Extract the [X, Y] coordinate from the center of the cell holding the provided text.  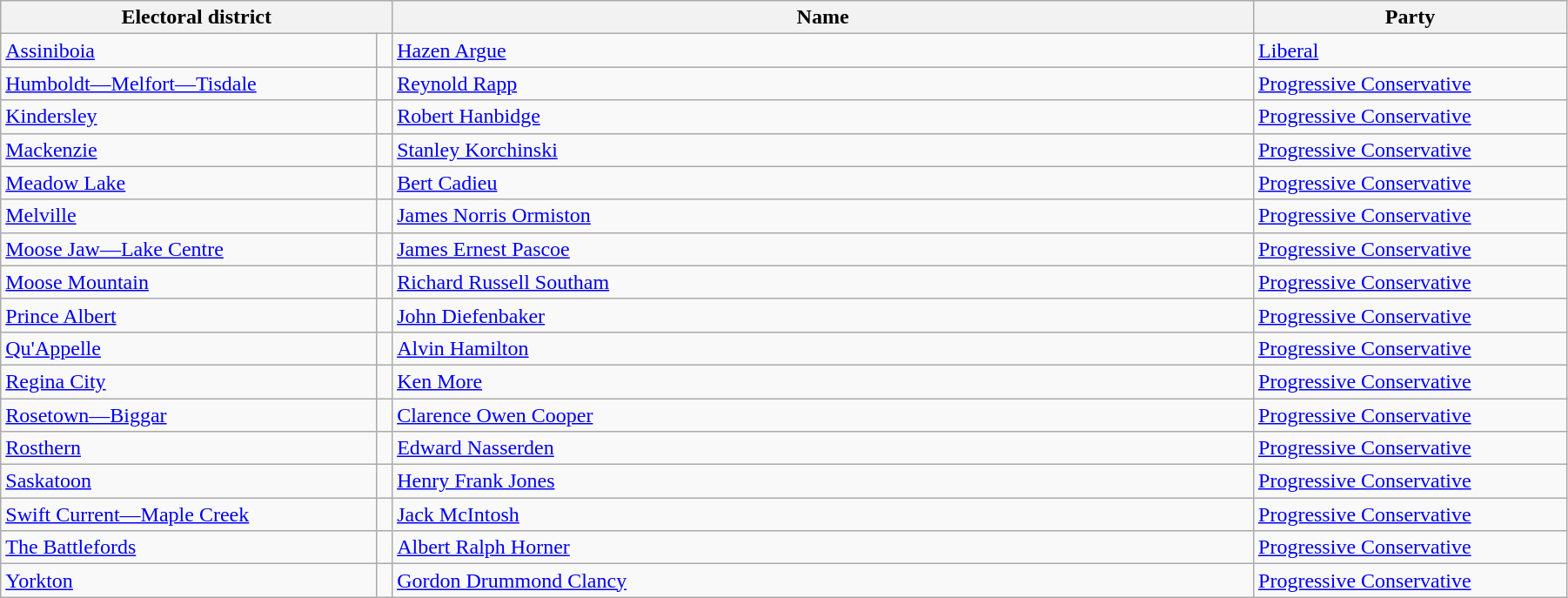
Party [1411, 17]
Clarence Owen Cooper [823, 415]
Electoral district [197, 17]
Kindersley [189, 117]
Edward Nasserden [823, 448]
Humboldt—Melfort—Tisdale [189, 84]
Alvin Hamilton [823, 348]
Ken More [823, 381]
Swift Current—Maple Creek [189, 514]
James Ernest Pascoe [823, 249]
John Diefenbaker [823, 315]
Qu'Appelle [189, 348]
Moose Jaw—Lake Centre [189, 249]
Richard Russell Southam [823, 282]
Moose Mountain [189, 282]
The Battlefords [189, 548]
Rosthern [189, 448]
Saskatoon [189, 481]
Hazen Argue [823, 50]
Albert Ralph Horner [823, 548]
Henry Frank Jones [823, 481]
Jack McIntosh [823, 514]
Regina City [189, 381]
Bert Cadieu [823, 183]
Melville [189, 216]
Mackenzie [189, 150]
Assiniboia [189, 50]
Stanley Korchinski [823, 150]
James Norris Ormiston [823, 216]
Reynold Rapp [823, 84]
Meadow Lake [189, 183]
Name [823, 17]
Gordon Drummond Clancy [823, 581]
Liberal [1411, 50]
Rosetown—Biggar [189, 415]
Yorkton [189, 581]
Prince Albert [189, 315]
Robert Hanbidge [823, 117]
